Find where the given text appears and provide that cell's center as (x, y) coordinate. 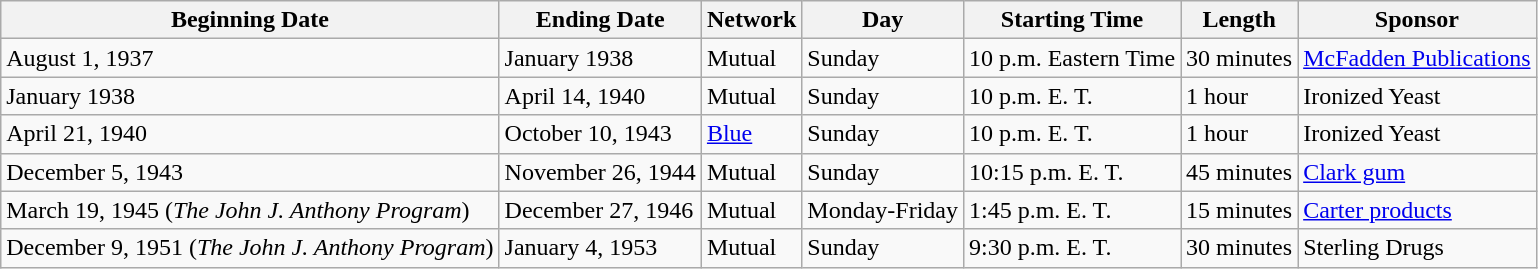
10 p.m. Eastern Time (1072, 58)
15 minutes (1240, 210)
Carter products (1417, 210)
August 1, 1937 (250, 58)
December 27, 1946 (600, 210)
December 5, 1943 (250, 172)
McFadden Publications (1417, 58)
Day (883, 20)
9:30 p.m. E. T. (1072, 248)
Network (751, 20)
Clark gum (1417, 172)
November 26, 1944 (600, 172)
April 21, 1940 (250, 134)
10:15 p.m. E. T. (1072, 172)
Sterling Drugs (1417, 248)
Starting Time (1072, 20)
1:45 p.m. E. T. (1072, 210)
Sponsor (1417, 20)
March 19, 1945 (The John J. Anthony Program) (250, 210)
Beginning Date (250, 20)
45 minutes (1240, 172)
Ending Date (600, 20)
Length (1240, 20)
January 4, 1953 (600, 248)
October 10, 1943 (600, 134)
April 14, 1940 (600, 96)
Blue (751, 134)
December 9, 1951 (The John J. Anthony Program) (250, 248)
Monday-Friday (883, 210)
